Output the [X, Y] coordinate of the center of the cell containing the given text.  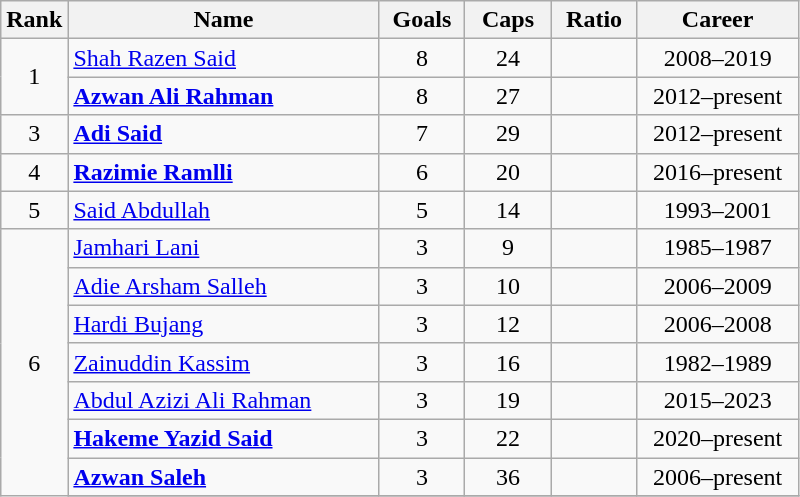
Caps [508, 20]
2006–2009 [718, 286]
19 [508, 400]
24 [508, 58]
22 [508, 438]
Abdul Azizi Ali Rahman [224, 400]
36 [508, 477]
2020–present [718, 438]
Azwan Saleh [224, 477]
10 [508, 286]
29 [508, 134]
2015–2023 [718, 400]
Said Abdullah [224, 210]
2016–present [718, 172]
4 [34, 172]
7 [422, 134]
Azwan Ali Rahman [224, 96]
9 [508, 248]
2008–2019 [718, 58]
Jamhari Lani [224, 248]
Rank [34, 20]
1982–1989 [718, 362]
Goals [422, 20]
Zainuddin Kassim [224, 362]
Ratio [594, 20]
2006–present [718, 477]
16 [508, 362]
1985–1987 [718, 248]
2006–2008 [718, 324]
Name [224, 20]
14 [508, 210]
Adi Said [224, 134]
Shah Razen Said [224, 58]
Razimie Ramlli [224, 172]
1993–2001 [718, 210]
Career [718, 20]
20 [508, 172]
Adie Arsham Salleh [224, 286]
12 [508, 324]
27 [508, 96]
Hardi Bujang [224, 324]
Hakeme Yazid Said [224, 438]
1 [34, 77]
